Identify which cell holds the provided text, then report its [X, Y] central coordinate. 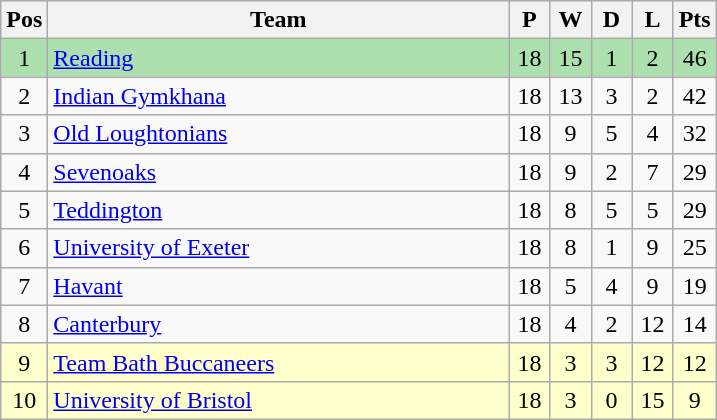
University of Bristol [278, 400]
Pts [694, 20]
10 [24, 400]
Reading [278, 58]
6 [24, 248]
46 [694, 58]
42 [694, 96]
0 [612, 400]
P [530, 20]
W [570, 20]
D [612, 20]
14 [694, 324]
Team [278, 20]
25 [694, 248]
13 [570, 96]
Team Bath Buccaneers [278, 362]
32 [694, 134]
Sevenoaks [278, 172]
L [652, 20]
Havant [278, 286]
Indian Gymkhana [278, 96]
Canterbury [278, 324]
Old Loughtonians [278, 134]
University of Exeter [278, 248]
Pos [24, 20]
Teddington [278, 210]
19 [694, 286]
